Find where the given text appears and provide that cell's center as (X, Y) coordinate. 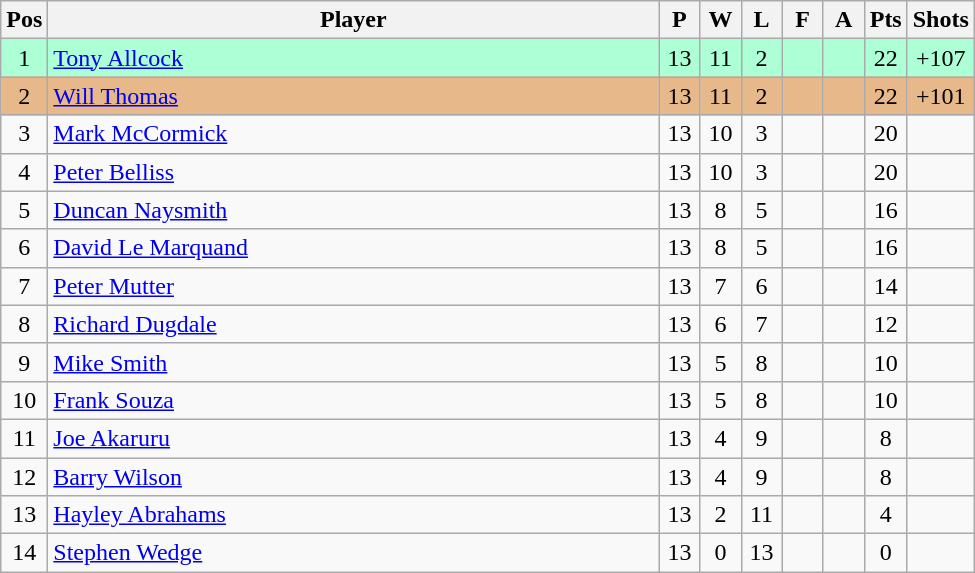
Will Thomas (354, 96)
Tony Allcock (354, 58)
Richard Dugdale (354, 324)
1 (24, 58)
Duncan Naysmith (354, 210)
Shots (940, 20)
P (680, 20)
Stephen Wedge (354, 553)
A (844, 20)
F (802, 20)
David Le Marquand (354, 248)
Player (354, 20)
Joe Akaruru (354, 438)
+101 (940, 96)
L (762, 20)
Hayley Abrahams (354, 515)
Mike Smith (354, 362)
Barry Wilson (354, 477)
Frank Souza (354, 400)
+107 (940, 58)
Mark McCormick (354, 134)
Peter Mutter (354, 286)
Pts (886, 20)
Pos (24, 20)
Peter Belliss (354, 172)
W (720, 20)
